Return the (x, y) coordinate for the center point of the cell that contains the specified text.  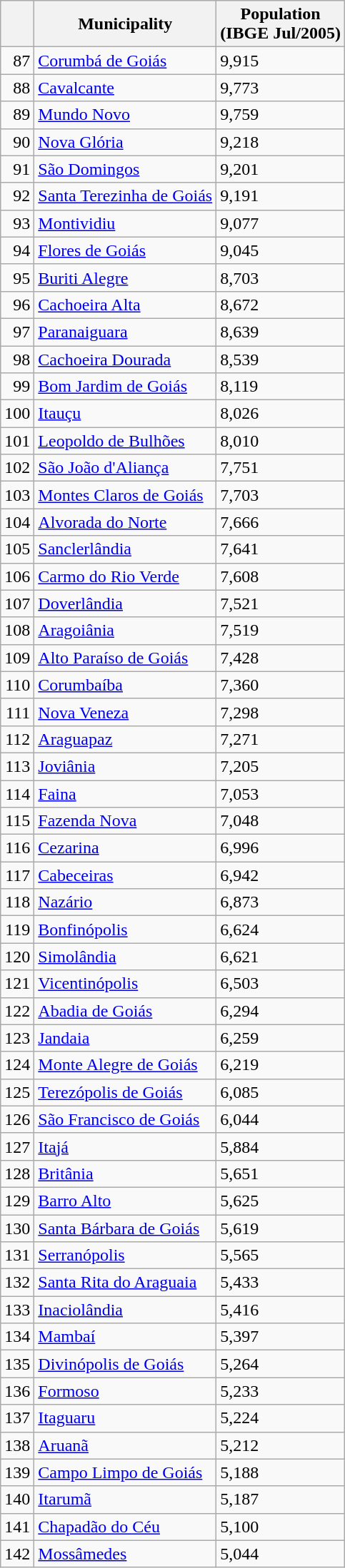
115 (17, 821)
Doverlândia (126, 604)
6,621 (281, 957)
Itajá (126, 1146)
9,191 (281, 196)
141 (17, 1527)
142 (17, 1554)
132 (17, 1283)
119 (17, 930)
9,077 (281, 223)
116 (17, 848)
Buriti Alegre (126, 278)
Monte Alegre de Goiás (126, 1065)
Inaciolândia (126, 1310)
Flores de Goiás (126, 250)
Sanclerlândia (126, 549)
5,565 (281, 1256)
9,915 (281, 61)
97 (17, 332)
Joviânia (126, 766)
5,212 (281, 1445)
7,360 (281, 685)
137 (17, 1418)
5,264 (281, 1364)
6,294 (281, 1011)
6,873 (281, 902)
93 (17, 223)
Population(IBGE Jul/2005) (281, 24)
5,187 (281, 1500)
8,703 (281, 278)
São Francisco de Goiás (126, 1119)
Chapadão do Céu (126, 1527)
Municipality (126, 24)
138 (17, 1445)
Leopoldo de Bulhões (126, 441)
Mossâmedes (126, 1554)
Itauçu (126, 414)
5,651 (281, 1174)
6,085 (281, 1092)
Cachoeira Dourada (126, 359)
103 (17, 495)
94 (17, 250)
9,218 (281, 142)
7,271 (281, 739)
Alto Paraíso de Goiás (126, 658)
108 (17, 631)
5,397 (281, 1337)
99 (17, 387)
100 (17, 414)
136 (17, 1391)
Corumbá de Goiás (126, 61)
129 (17, 1201)
5,224 (281, 1418)
Nazário (126, 902)
8,672 (281, 305)
Jandaia (126, 1038)
5,416 (281, 1310)
102 (17, 468)
8,539 (281, 359)
130 (17, 1228)
6,503 (281, 984)
Santa Rita do Araguaia (126, 1283)
7,428 (281, 658)
123 (17, 1038)
92 (17, 196)
104 (17, 522)
Corumbaíba (126, 685)
Alvorada do Norte (126, 522)
140 (17, 1500)
98 (17, 359)
8,026 (281, 414)
6,624 (281, 930)
Itarumã (126, 1500)
5,188 (281, 1472)
135 (17, 1364)
6,942 (281, 875)
Cezarina (126, 848)
95 (17, 278)
Divinópolis de Goiás (126, 1364)
Serranópolis (126, 1256)
Nova Glória (126, 142)
9,201 (281, 169)
Cabeceiras (126, 875)
101 (17, 441)
Itaguaru (126, 1418)
127 (17, 1146)
7,666 (281, 522)
7,519 (281, 631)
6,044 (281, 1119)
Carmo do Rio Verde (126, 576)
8,010 (281, 441)
Nova Veneza (126, 712)
121 (17, 984)
106 (17, 576)
8,119 (281, 387)
Britânia (126, 1174)
96 (17, 305)
109 (17, 658)
139 (17, 1472)
112 (17, 739)
Montes Claros de Goiás (126, 495)
Mundo Novo (126, 115)
88 (17, 88)
105 (17, 549)
110 (17, 685)
9,045 (281, 250)
5,100 (281, 1527)
7,205 (281, 766)
91 (17, 169)
6,219 (281, 1065)
6,259 (281, 1038)
111 (17, 712)
Santa Terezinha de Goiás (126, 196)
Campo Limpo de Goiás (126, 1472)
5,044 (281, 1554)
Bom Jardim de Goiás (126, 387)
9,773 (281, 88)
90 (17, 142)
São João d'Aliança (126, 468)
Abadia de Goiás (126, 1011)
126 (17, 1119)
114 (17, 794)
118 (17, 902)
9,759 (281, 115)
São Domingos (126, 169)
6,996 (281, 848)
134 (17, 1337)
Mambaí (126, 1337)
133 (17, 1310)
124 (17, 1065)
Montividiu (126, 223)
7,048 (281, 821)
5,433 (281, 1283)
89 (17, 115)
117 (17, 875)
Faina (126, 794)
Aragoiânia (126, 631)
5,884 (281, 1146)
Santa Bárbara de Goiás (126, 1228)
122 (17, 1011)
87 (17, 61)
7,751 (281, 468)
Araguapaz (126, 739)
7,608 (281, 576)
7,053 (281, 794)
8,639 (281, 332)
Terezópolis de Goiás (126, 1092)
120 (17, 957)
7,521 (281, 604)
5,625 (281, 1201)
7,641 (281, 549)
Simolândia (126, 957)
Paranaiguara (126, 332)
107 (17, 604)
7,298 (281, 712)
131 (17, 1256)
Formoso (126, 1391)
Aruanã (126, 1445)
7,703 (281, 495)
128 (17, 1174)
Bonfinópolis (126, 930)
Vicentinópolis (126, 984)
113 (17, 766)
5,233 (281, 1391)
5,619 (281, 1228)
125 (17, 1092)
Barro Alto (126, 1201)
Cachoeira Alta (126, 305)
Cavalcante (126, 88)
Fazenda Nova (126, 821)
